For the text-containing cell, return its midpoint in (X, Y) coordinate format. 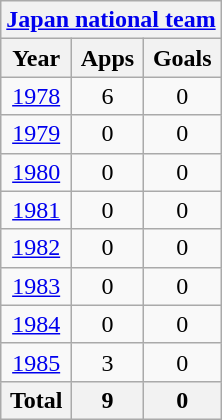
6 (108, 96)
3 (108, 362)
1983 (36, 286)
Year (36, 58)
1980 (36, 172)
1978 (36, 96)
Goals (182, 58)
Total (36, 400)
1985 (36, 362)
1981 (36, 210)
1979 (36, 134)
1982 (36, 248)
1984 (36, 324)
Apps (108, 58)
9 (108, 400)
Japan national team (111, 20)
